Output the (X, Y) coordinate of the center of the cell containing the given text.  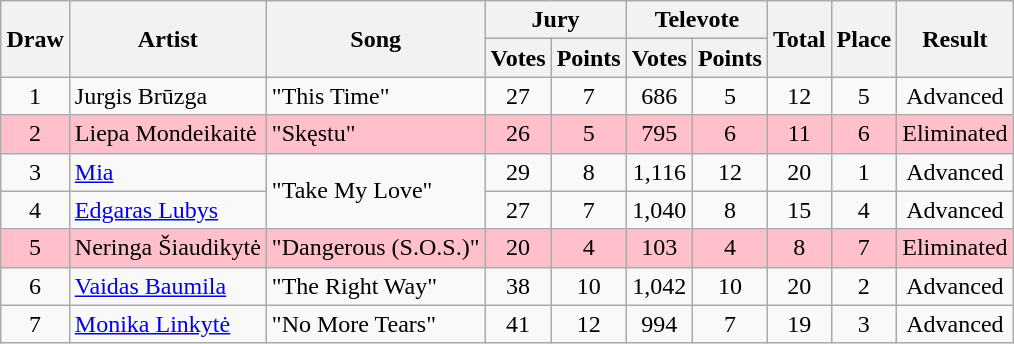
1,040 (659, 210)
Vaidas Baumila (168, 286)
Draw (35, 39)
41 (518, 324)
Liepa Mondeikaitė (168, 134)
Place (864, 39)
38 (518, 286)
"Dangerous (S.O.S.)" (376, 248)
Televote (696, 20)
15 (799, 210)
Neringa Šiaudikytė (168, 248)
994 (659, 324)
795 (659, 134)
1,042 (659, 286)
103 (659, 248)
"The Right Way" (376, 286)
"Take My Love" (376, 191)
26 (518, 134)
Monika Linkytė (168, 324)
Total (799, 39)
686 (659, 96)
Jury (556, 20)
Result (955, 39)
"Skęstu" (376, 134)
Edgaras Lubys (168, 210)
"No More Tears" (376, 324)
11 (799, 134)
29 (518, 172)
1,116 (659, 172)
Artist (168, 39)
Jurgis Brūzga (168, 96)
Mia (168, 172)
"This Time" (376, 96)
Song (376, 39)
19 (799, 324)
